Provide the (X, Y) coordinate of the cell's center where the given text is located.  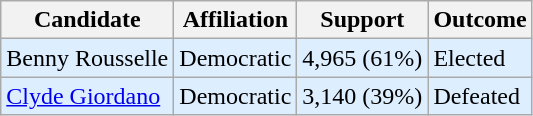
4,965 (61%) (362, 58)
Support (362, 20)
Benny Rousselle (88, 58)
Affiliation (236, 20)
Elected (480, 58)
Outcome (480, 20)
Clyde Giordano (88, 96)
3,140 (39%) (362, 96)
Defeated (480, 96)
Candidate (88, 20)
